Detect which cell encompasses the target text, then output its [x, y] center coordinate. 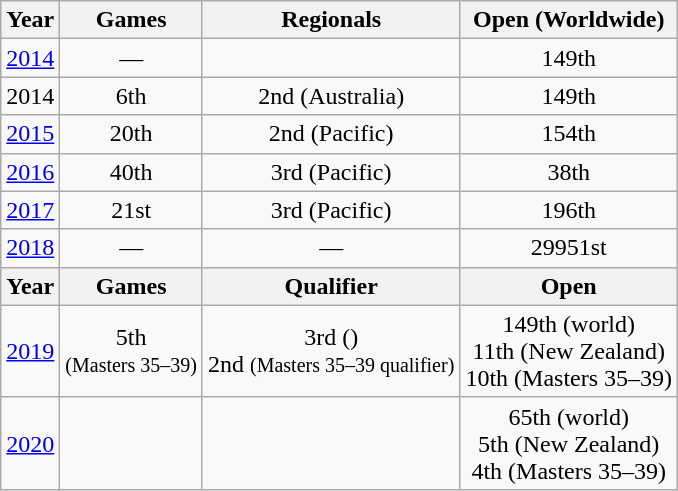
Qualifier [330, 286]
2015 [30, 134]
Open (Worldwide) [569, 20]
20th [132, 134]
6th [132, 96]
196th [569, 210]
2016 [30, 172]
5th(Masters 35–39) [132, 351]
149th (world)11th (New Zealand)10th (Masters 35–39) [569, 351]
21st [132, 210]
2019 [30, 351]
2018 [30, 248]
2017 [30, 210]
40th [132, 172]
Regionals [330, 20]
3rd ()2nd (Masters 35–39 qualifier) [330, 351]
29951st [569, 248]
2nd (Australia) [330, 96]
2nd (Pacific) [330, 134]
38th [569, 172]
65th (world)5th (New Zealand)4th (Masters 35–39) [569, 443]
154th [569, 134]
Open [569, 286]
2020 [30, 443]
